From the cell containing the given text, extract its center point as (X, Y) coordinate. 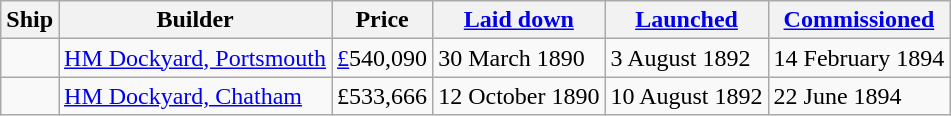
£540,090 (382, 58)
Commissioned (859, 20)
Laid down (519, 20)
10 August 1892 (686, 96)
3 August 1892 (686, 58)
£533,666 (382, 96)
HM Dockyard, Portsmouth (196, 58)
22 June 1894 (859, 96)
Price (382, 20)
Ship (30, 20)
12 October 1890 (519, 96)
30 March 1890 (519, 58)
14 February 1894 (859, 58)
Builder (196, 20)
HM Dockyard, Chatham (196, 96)
Launched (686, 20)
